Provide the (x, y) coordinate of the cell's center where the given text is located.  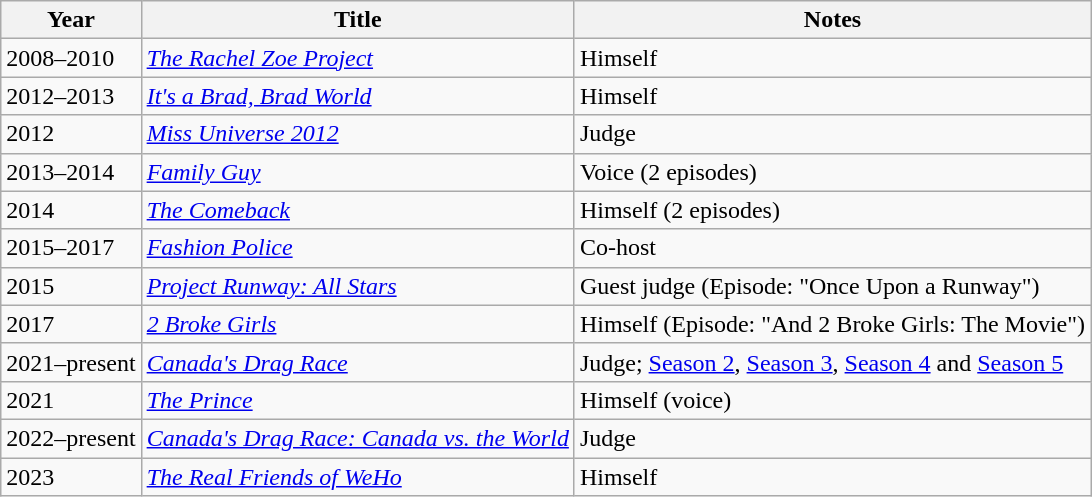
Fashion Police (358, 248)
2012–2013 (71, 96)
The Prince (358, 400)
2008–2010 (71, 58)
Himself (voice) (832, 400)
Miss Universe 2012 (358, 134)
It's a Brad, Brad World (358, 96)
Canada's Drag Race (358, 362)
Canada's Drag Race: Canada vs. the World (358, 438)
2022–present (71, 438)
2014 (71, 210)
Title (358, 20)
2021 (71, 400)
Co-host (832, 248)
The Rachel Zoe Project (358, 58)
2021–present (71, 362)
Notes (832, 20)
Year (71, 20)
2017 (71, 324)
Family Guy (358, 172)
Judge; Season 2, Season 3, Season 4 and Season 5 (832, 362)
2023 (71, 477)
2015–2017 (71, 248)
2015 (71, 286)
Himself (2 episodes) (832, 210)
The Real Friends of WeHo (358, 477)
2 Broke Girls (358, 324)
Project Runway: All Stars (358, 286)
2012 (71, 134)
The Comeback (358, 210)
Himself (Episode: "And 2 Broke Girls: The Movie") (832, 324)
Voice (2 episodes) (832, 172)
2013–2014 (71, 172)
Guest judge (Episode: "Once Upon a Runway") (832, 286)
